Return [x, y] of the center of cell containing provided text 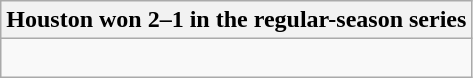
Houston won 2–1 in the regular-season series [236, 20]
